For the text-containing cell, return its midpoint in (X, Y) coordinate format. 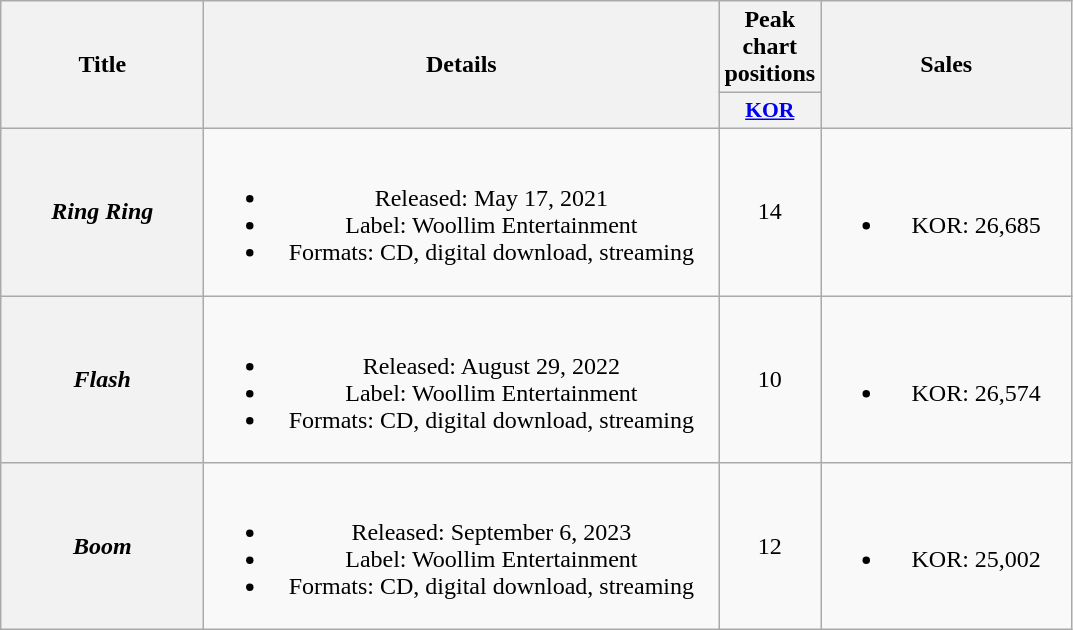
Sales (946, 65)
10 (770, 380)
12 (770, 546)
Released: May 17, 2021Label: Woollim EntertainmentFormats: CD, digital download, streaming (462, 212)
Title (102, 65)
KOR: 26,574 (946, 380)
14 (770, 212)
Flash (102, 380)
Ring Ring (102, 212)
Details (462, 65)
Released: August 29, 2022Label: Woollim EntertainmentFormats: CD, digital download, streaming (462, 380)
Boom (102, 546)
KOR: 26,685 (946, 212)
KOR: 25,002 (946, 546)
KOR (770, 111)
Peak chart positions (770, 47)
Released: September 6, 2023Label: Woollim EntertainmentFormats: CD, digital download, streaming (462, 546)
